Provide the (X, Y) coordinate of the cell's center where the given text is located.  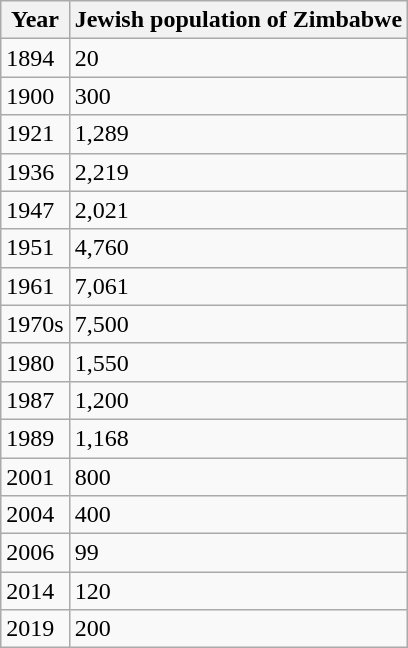
99 (238, 553)
400 (238, 515)
7,500 (238, 324)
1947 (35, 210)
2006 (35, 553)
1,550 (238, 362)
1,168 (238, 438)
2004 (35, 515)
1900 (35, 96)
2019 (35, 629)
Year (35, 20)
1951 (35, 248)
7,061 (238, 286)
1961 (35, 286)
1,200 (238, 400)
1980 (35, 362)
1,289 (238, 134)
1970s (35, 324)
2001 (35, 477)
1921 (35, 134)
2,021 (238, 210)
800 (238, 477)
2014 (35, 591)
300 (238, 96)
200 (238, 629)
1894 (35, 58)
4,760 (238, 248)
2,219 (238, 172)
Jewish population of Zimbabwe (238, 20)
120 (238, 591)
20 (238, 58)
1989 (35, 438)
1987 (35, 400)
1936 (35, 172)
